From the cell containing the given text, extract its center point as (X, Y) coordinate. 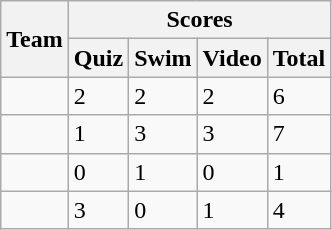
Quiz (98, 58)
Video (232, 58)
4 (299, 210)
7 (299, 134)
Scores (200, 20)
Swim (163, 58)
Team (35, 39)
6 (299, 96)
Total (299, 58)
